Output the (X, Y) coordinate of the center of the cell containing the given text.  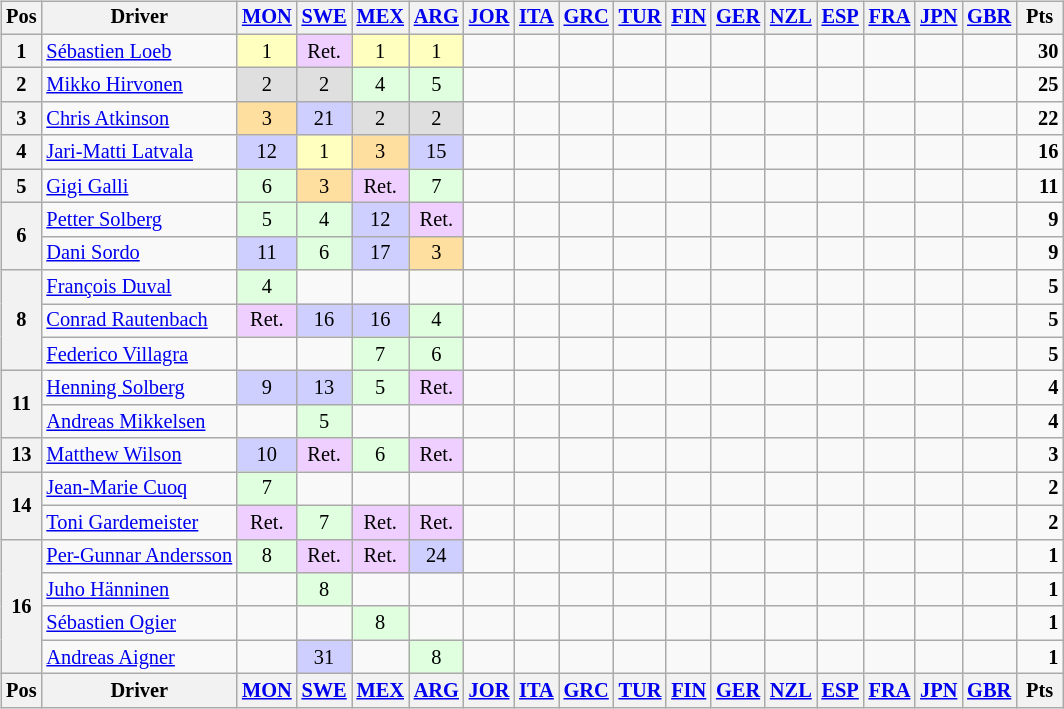
Federico Villagra (139, 354)
Mikko Hirvonen (139, 85)
21 (324, 119)
Andreas Mikkelsen (139, 422)
Juho Hänninen (139, 590)
Matthew Wilson (139, 455)
Petter Solberg (139, 220)
14 (21, 506)
Conrad Rautenbach (139, 321)
François Duval (139, 287)
Dani Sordo (139, 253)
31 (324, 657)
25 (1040, 85)
Jari-Matti Latvala (139, 152)
Toni Gardemeister (139, 522)
Per-Gunnar Andersson (139, 556)
Chris Atkinson (139, 119)
Sébastien Loeb (139, 51)
30 (1040, 51)
Gigi Galli (139, 186)
Henning Solberg (139, 388)
Jean-Marie Cuoq (139, 489)
22 (1040, 119)
10 (267, 455)
17 (380, 253)
15 (436, 152)
24 (436, 556)
Andreas Aigner (139, 657)
Sébastien Ogier (139, 623)
